Capture the cell that displays the provided text and extract its [x, y] central coordinate. 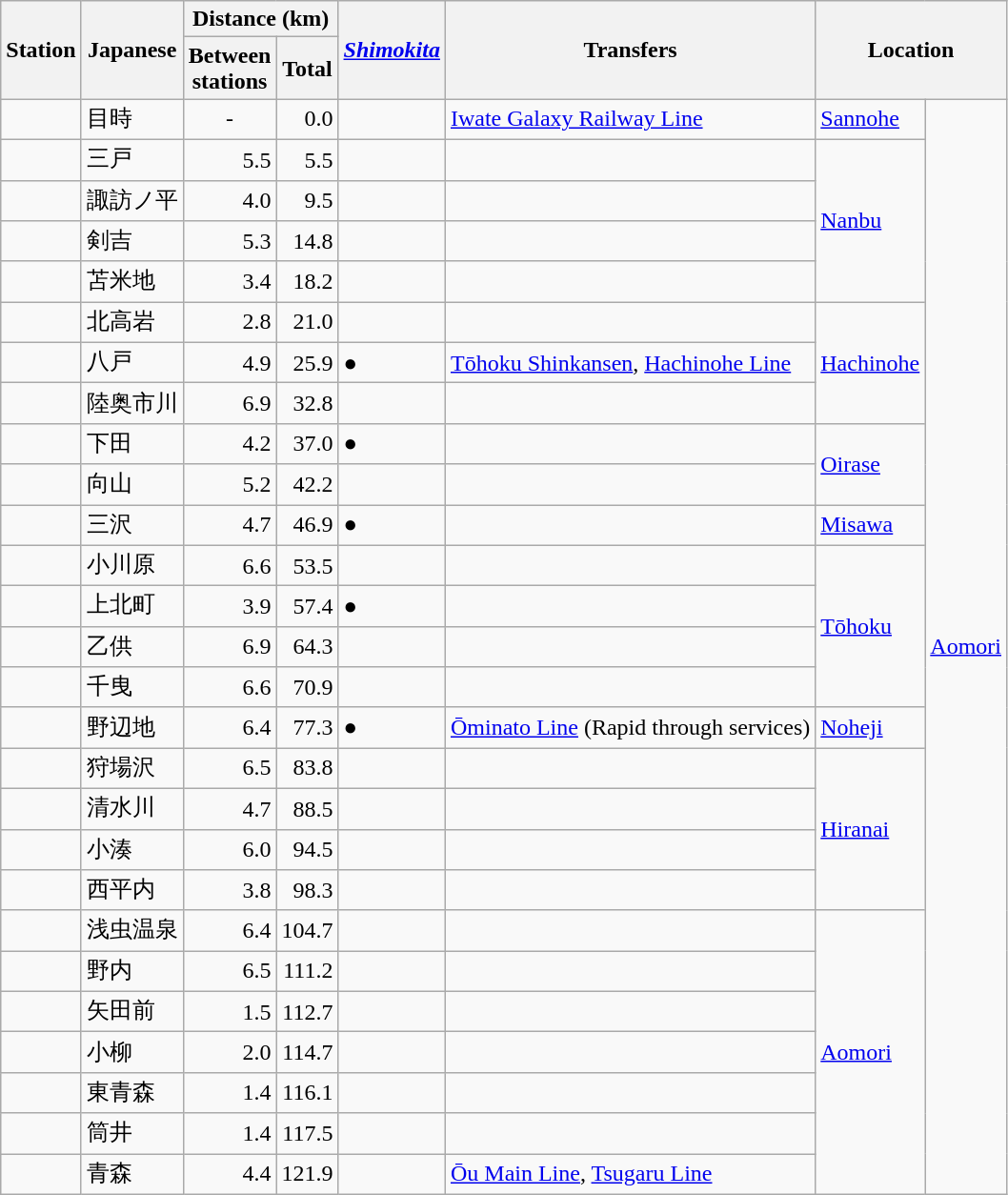
116.1 [307, 1092]
64.3 [307, 646]
西平内 [131, 890]
6.0 [230, 850]
121.9 [307, 1174]
筒井 [131, 1134]
3.4 [230, 282]
21.0 [307, 322]
4.9 [230, 362]
98.3 [307, 890]
3.8 [230, 890]
Iwate Galaxy Railway Line [630, 120]
小柳 [131, 1052]
111.2 [307, 972]
狩場沢 [131, 768]
94.5 [307, 850]
- [230, 120]
矢田前 [131, 1012]
9.5 [307, 200]
剣吉 [131, 242]
88.5 [307, 808]
上北町 [131, 606]
Misawa [871, 526]
三沢 [131, 526]
104.7 [307, 930]
Hachinohe [871, 363]
小湊 [131, 850]
112.7 [307, 1012]
32.8 [307, 404]
Sannohe [871, 120]
Nanbu [871, 220]
4.4 [230, 1174]
4.0 [230, 200]
25.9 [307, 362]
5.3 [230, 242]
2.0 [230, 1052]
Distance (km) [261, 19]
Noheji [871, 728]
2.8 [230, 322]
目時 [131, 120]
77.3 [307, 728]
37.0 [307, 444]
Total [307, 69]
東青森 [131, 1092]
18.2 [307, 282]
53.5 [307, 566]
浅虫温泉 [131, 930]
Station [41, 50]
Betweenstations [230, 69]
114.7 [307, 1052]
57.4 [307, 606]
Tōhoku Shinkansen, Hachinohe Line [630, 362]
4.2 [230, 444]
野辺地 [131, 728]
Location [911, 50]
八戸 [131, 362]
苫米地 [131, 282]
Tōhoku [871, 626]
83.8 [307, 768]
乙供 [131, 646]
Transfers [630, 50]
Japanese [131, 50]
青森 [131, 1174]
5.2 [230, 484]
清水川 [131, 808]
三戸 [131, 160]
Oirase [871, 463]
野内 [131, 972]
117.5 [307, 1134]
42.2 [307, 484]
千曳 [131, 688]
46.9 [307, 526]
0.0 [307, 120]
向山 [131, 484]
諏訪ノ平 [131, 200]
14.8 [307, 242]
下田 [131, 444]
Hiranai [871, 829]
Shimokita [392, 50]
Ōu Main Line, Tsugaru Line [630, 1174]
北高岩 [131, 322]
70.9 [307, 688]
小川原 [131, 566]
1.5 [230, 1012]
Ōminato Line (Rapid through services) [630, 728]
陸奥市川 [131, 404]
3.9 [230, 606]
